Scan for the cell matching the given text and deliver its (x, y) coordinate at center. 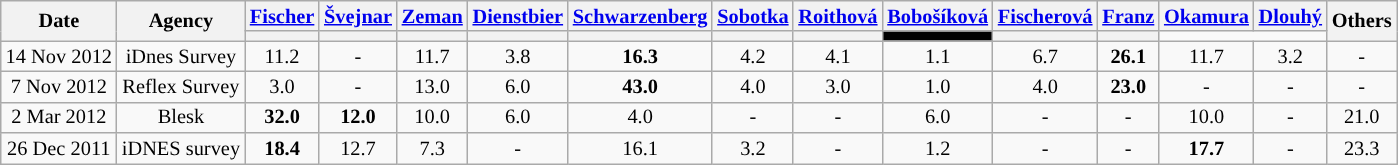
iDNES survey (181, 148)
18.4 (282, 148)
1.0 (938, 86)
Švejnar (358, 16)
Okamura (1206, 16)
4.2 (752, 56)
14 Nov 2012 (59, 56)
iDnes Survey (181, 56)
Others (1362, 20)
21.0 (1362, 118)
Fischer (282, 16)
23.0 (1128, 86)
16.3 (640, 56)
Reflex Survey (181, 86)
16.1 (640, 148)
13.0 (432, 86)
2 Mar 2012 (59, 118)
11.2 (282, 56)
Fischerová (1045, 16)
Sobotka (752, 16)
Schwarzenberg (640, 16)
7.3 (432, 148)
26.1 (1128, 56)
3.8 (518, 56)
23.3 (1362, 148)
32.0 (282, 118)
Roithová (838, 16)
Dienstbier (518, 16)
7 Nov 2012 (59, 86)
43.0 (640, 86)
6.7 (1045, 56)
26 Dec 2011 (59, 148)
Franz (1128, 16)
4.1 (838, 56)
Blesk (181, 118)
Zeman (432, 16)
Date (59, 20)
17.7 (1206, 148)
Dlouhý (1290, 16)
12.7 (358, 148)
Agency (181, 20)
12.0 (358, 118)
Bobošíková (938, 16)
1.2 (938, 148)
1.1 (938, 56)
